Pinpoint the cell where the given text exists, returning its (X, Y) midpoint coordinate. 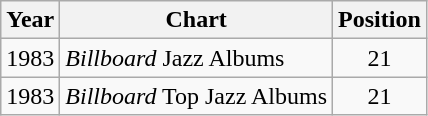
Chart (196, 20)
Billboard Top Jazz Albums (196, 96)
Billboard Jazz Albums (196, 58)
Position (380, 20)
Year (30, 20)
